For the text-containing cell, return its midpoint in [X, Y] coordinate format. 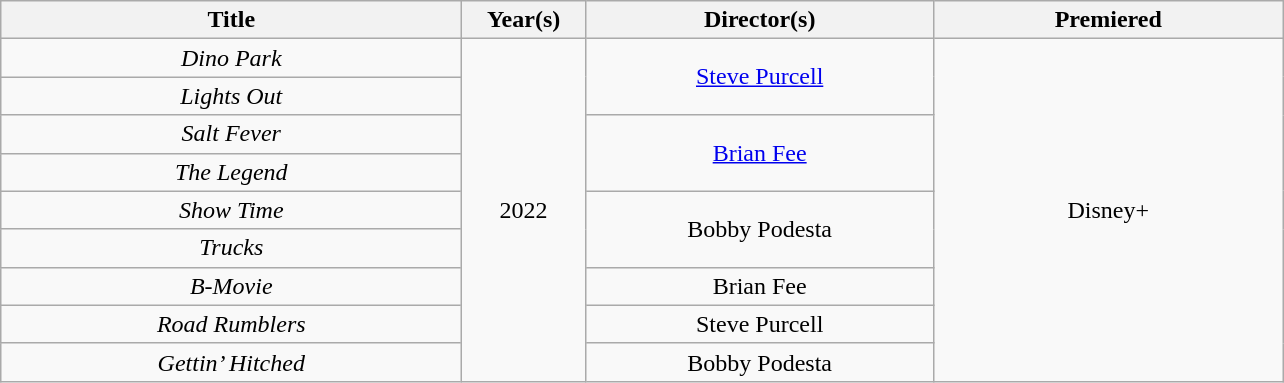
Salt Fever [232, 134]
Title [232, 20]
2022 [524, 210]
Disney+ [1108, 210]
Trucks [232, 248]
Road Rumblers [232, 324]
B-Movie [232, 286]
Premiered [1108, 20]
The Legend [232, 172]
Dino Park [232, 58]
Show Time [232, 210]
Gettin’ Hitched [232, 362]
Lights Out [232, 96]
Year(s) [524, 20]
Director(s) [760, 20]
